From the cell containing the given text, extract its center point as [x, y] coordinate. 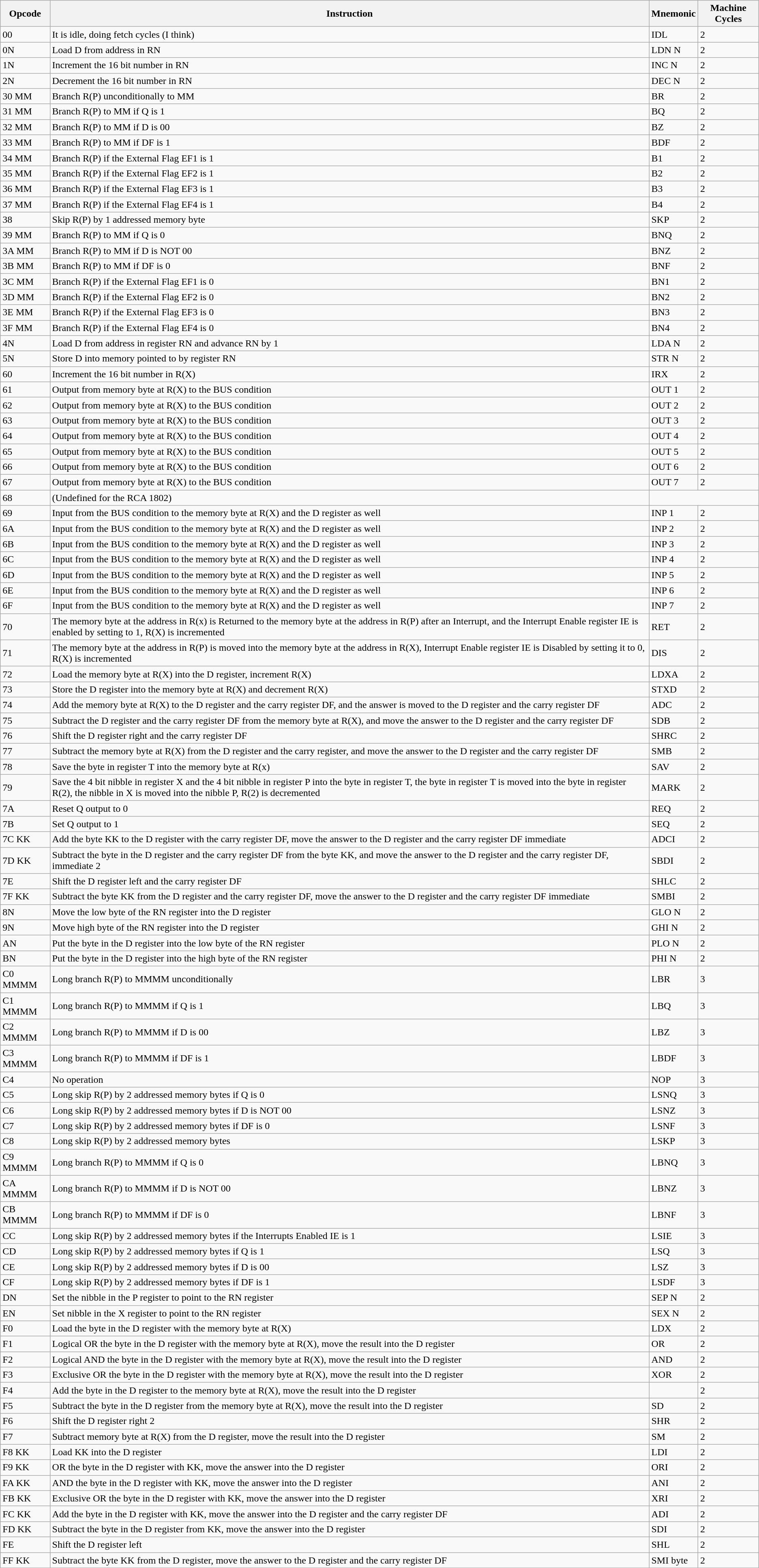
SAV [673, 767]
LSKP [673, 1141]
SEP N [673, 1297]
Long skip R(P) by 2 addressed memory bytes if the Interrupts Enabled IE is 1 [349, 1236]
7D KK [25, 860]
37 MM [25, 204]
33 MM [25, 142]
C6 [25, 1110]
LBNZ [673, 1189]
BN1 [673, 282]
77 [25, 751]
F0 [25, 1329]
Logical AND the byte in the D register with the memory byte at R(X), move the result into the D register [349, 1359]
INC N [673, 65]
SDB [673, 720]
3E MM [25, 312]
Save the byte in register T into the memory byte at R(x) [349, 767]
DN [25, 1297]
F7 [25, 1437]
INP 3 [673, 544]
6A [25, 529]
7A [25, 809]
BDF [673, 142]
Branch R(P) unconditionally to MM [349, 96]
BNQ [673, 235]
Branch R(P) if the External Flag EF4 is 1 [349, 204]
Branch R(P) if the External Flag EF2 is 0 [349, 297]
OUT 2 [673, 405]
Add the byte in the D register with KK, move the answer into the D register and the carry register DF [349, 1514]
61 [25, 389]
Branch R(P) to MM if DF is 1 [349, 142]
Instruction [349, 14]
2N [25, 81]
F8 KK [25, 1452]
C0 MMMM [25, 979]
3B MM [25, 266]
LBNF [673, 1215]
Branch R(P) if the External Flag EF3 is 1 [349, 189]
Machine Cycles [728, 14]
Long branch R(P) to MMMM if D is NOT 00 [349, 1189]
Reset Q output to 0 [349, 809]
SKP [673, 220]
B1 [673, 158]
Subtract the byte in the D register from KK, move the answer into the D register [349, 1529]
Exclusive OR the byte in the D register with the memory byte at R(X), move the result into the D register [349, 1375]
LSDF [673, 1282]
Long skip R(P) by 2 addressed memory bytes if DF is 0 [349, 1126]
ADI [673, 1514]
79 [25, 788]
F4 [25, 1390]
70 [25, 626]
7C KK [25, 839]
Set nibble in the X register to point to the RN register [349, 1313]
SMB [673, 751]
IDL [673, 34]
Put the byte in the D register into the low byte of the RN register [349, 943]
Move the low byte of the RN register into the D register [349, 912]
SBDI [673, 860]
Branch R(P) to MM if D is 00 [349, 127]
Subtract the byte KK from the D register, move the answer to the D register and the carry register DF [349, 1560]
B2 [673, 173]
EN [25, 1313]
7F KK [25, 897]
Store the D register into the memory byte at R(X) and decrement R(X) [349, 689]
F5 [25, 1406]
Long skip R(P) by 2 addressed memory bytes if Q is 1 [349, 1251]
NOP [673, 1080]
Exclusive OR the byte in the D register with KK, move the answer into the D register [349, 1498]
LBDF [673, 1059]
SMI byte [673, 1560]
LDXA [673, 674]
BN2 [673, 297]
Load KK into the D register [349, 1452]
Add the byte KK to the D register with the carry register DF, move the answer to the D register and the carry register DF immediate [349, 839]
67 [25, 482]
30 MM [25, 96]
OR [673, 1344]
CD [25, 1251]
F2 [25, 1359]
LSIE [673, 1236]
Branch R(P) to MM if D is NOT 00 [349, 251]
INP 7 [673, 606]
C5 [25, 1095]
LBNQ [673, 1162]
64 [25, 436]
PLO N [673, 943]
5N [25, 359]
36 MM [25, 189]
Branch R(P) if the External Flag EF2 is 1 [349, 173]
B4 [673, 204]
SHLC [673, 881]
BN3 [673, 312]
BZ [673, 127]
LDN N [673, 50]
C3 MMMM [25, 1059]
Subtract the memory byte at R(X) from the D register and the carry register, and move the answer to the D register and the carry register DF [349, 751]
F9 KK [25, 1467]
AND the byte in the D register with KK, move the answer into the D register [349, 1483]
PHI N [673, 958]
66 [25, 467]
3A MM [25, 251]
OUT 6 [673, 467]
LSZ [673, 1267]
FE [25, 1544]
Long skip R(P) by 2 addressed memory bytes if D is NOT 00 [349, 1110]
39 MM [25, 235]
6F [25, 606]
Logical OR the byte in the D register with the memory byte at R(X), move the result into the D register [349, 1344]
LSNF [673, 1126]
No operation [349, 1080]
00 [25, 34]
F3 [25, 1375]
DEC N [673, 81]
INP 4 [673, 559]
OUT 4 [673, 436]
Long branch R(P) to MMMM unconditionally [349, 979]
Long skip R(P) by 2 addressed memory bytes if D is 00 [349, 1267]
73 [25, 689]
LDX [673, 1329]
Subtract the byte in the D register from the memory byte at R(X), move the result into the D register [349, 1406]
SHRC [673, 736]
6E [25, 590]
68 [25, 498]
63 [25, 420]
Long branch R(P) to MMMM if Q is 0 [349, 1162]
FB KK [25, 1498]
76 [25, 736]
SMBI [673, 897]
Decrement the 16 bit number in RN [349, 81]
Branch R(P) to MM if Q is 0 [349, 235]
74 [25, 705]
OR the byte in the D register with KK, move the answer into the D register [349, 1467]
DIS [673, 653]
6C [25, 559]
1N [25, 65]
Shift the D register left [349, 1544]
Set the nibble in the P register to point to the RN register [349, 1297]
SEQ [673, 824]
Branch R(P) to MM if Q is 1 [349, 112]
LSQ [673, 1251]
C8 [25, 1141]
C2 MMMM [25, 1032]
3D MM [25, 297]
FD KK [25, 1529]
LSNZ [673, 1110]
34 MM [25, 158]
32 MM [25, 127]
CB MMMM [25, 1215]
Load D from address in RN [349, 50]
Store D into memory pointed to by register RN [349, 359]
C9 MMMM [25, 1162]
Add the byte in the D register to the memory byte at R(X), move the result into the D register [349, 1390]
FA KK [25, 1483]
Increment the 16 bit number in RN [349, 65]
GHI N [673, 927]
It is idle, doing fetch cycles (I think) [349, 34]
65 [25, 452]
Add the memory byte at R(X) to the D register and the carry register DF, and the answer is moved to the D register and the carry register DF [349, 705]
INP 5 [673, 575]
RET [673, 626]
72 [25, 674]
78 [25, 767]
ORI [673, 1467]
LBR [673, 979]
Shift the D register right 2 [349, 1421]
Load the memory byte at R(X) into the D register, increment R(X) [349, 674]
Long skip R(P) by 2 addressed memory bytes if DF is 1 [349, 1282]
ADC [673, 705]
7B [25, 824]
SM [673, 1437]
6B [25, 544]
Subtract the byte KK from the D register and the carry register DF, move the answer to the D register and the carry register DF immediate [349, 897]
Shift the D register left and the carry register DF [349, 881]
LDA N [673, 343]
STXD [673, 689]
C1 MMMM [25, 1005]
ADCI [673, 839]
ANI [673, 1483]
STR N [673, 359]
Long branch R(P) to MMMM if Q is 1 [349, 1005]
LBQ [673, 1005]
BN [25, 958]
AN [25, 943]
(Undefined for the RCA 1802) [349, 498]
Branch R(P) if the External Flag EF4 is 0 [349, 328]
B3 [673, 189]
0N [25, 50]
Long branch R(P) to MMMM if DF is 0 [349, 1215]
SHR [673, 1421]
SEX N [673, 1313]
BQ [673, 112]
INP 2 [673, 529]
XOR [673, 1375]
REQ [673, 809]
OUT 5 [673, 452]
F6 [25, 1421]
C7 [25, 1126]
4N [25, 343]
SDI [673, 1529]
Move high byte of the RN register into the D register [349, 927]
60 [25, 374]
XRI [673, 1498]
69 [25, 513]
C4 [25, 1080]
OUT 7 [673, 482]
GLO N [673, 912]
Load the byte in the D register with the memory byte at R(X) [349, 1329]
CA MMMM [25, 1189]
BNF [673, 266]
Load D from address in register RN and advance RN by 1 [349, 343]
OUT 1 [673, 389]
62 [25, 405]
Long branch R(P) to MMMM if D is 00 [349, 1032]
8N [25, 912]
OUT 3 [673, 420]
BNZ [673, 251]
7E [25, 881]
3C MM [25, 282]
Long skip R(P) by 2 addressed memory bytes if Q is 0 [349, 1095]
LSNQ [673, 1095]
Skip R(P) by 1 addressed memory byte [349, 220]
3F MM [25, 328]
Subtract memory byte at R(X) from the D register, move the result into the D register [349, 1437]
6D [25, 575]
AND [673, 1359]
Branch R(P) if the External Flag EF1 is 1 [349, 158]
Put the byte in the D register into the high byte of the RN register [349, 958]
LDI [673, 1452]
SHL [673, 1544]
F1 [25, 1344]
MARK [673, 788]
Set Q output to 1 [349, 824]
LBZ [673, 1032]
Mnemonic [673, 14]
IRX [673, 374]
9N [25, 927]
INP 6 [673, 590]
Branch R(P) if the External Flag EF1 is 0 [349, 282]
BN4 [673, 328]
FF KK [25, 1560]
Long branch R(P) to MMMM if DF is 1 [349, 1059]
Branch R(P) if the External Flag EF3 is 0 [349, 312]
CF [25, 1282]
Branch R(P) to MM if DF is 0 [349, 266]
75 [25, 720]
38 [25, 220]
SD [673, 1406]
Long skip R(P) by 2 addressed memory bytes [349, 1141]
Shift the D register right and the carry register DF [349, 736]
Subtract the D register and the carry register DF from the memory byte at R(X), and move the answer to the D register and the carry register DF [349, 720]
BR [673, 96]
FC KK [25, 1514]
71 [25, 653]
31 MM [25, 112]
CE [25, 1267]
Opcode [25, 14]
CC [25, 1236]
INP 1 [673, 513]
35 MM [25, 173]
Increment the 16 bit number in R(X) [349, 374]
